Determine the [x, y] coordinate at the center of the cell enclosing the given text.  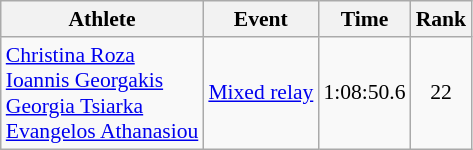
Event [260, 19]
Athlete [102, 19]
1:08:50.6 [364, 93]
22 [442, 93]
Mixed relay [260, 93]
Christina RozaIoannis GeorgakisGeorgia TsiarkaEvangelos Athanasiou [102, 93]
Rank [442, 19]
Time [364, 19]
